Identify which cell holds the provided text, then report its [x, y] central coordinate. 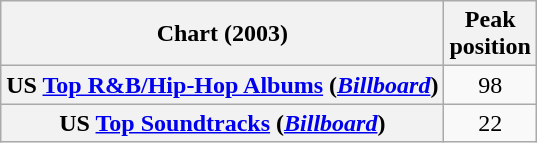
Chart (2003) [222, 34]
22 [490, 123]
Peak position [490, 34]
US Top R&B/Hip-Hop Albums (Billboard) [222, 85]
98 [490, 85]
US Top Soundtracks (Billboard) [222, 123]
